From the cell containing the given text, extract its center point as (X, Y) coordinate. 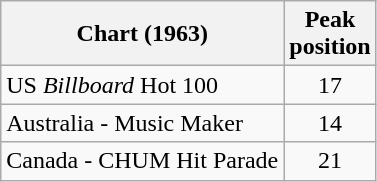
US Billboard Hot 100 (142, 85)
Peak position (330, 34)
17 (330, 85)
21 (330, 161)
14 (330, 123)
Canada - CHUM Hit Parade (142, 161)
Australia - Music Maker (142, 123)
Chart (1963) (142, 34)
